Search for the cell housing the specified text and yield its [x, y] center coordinate. 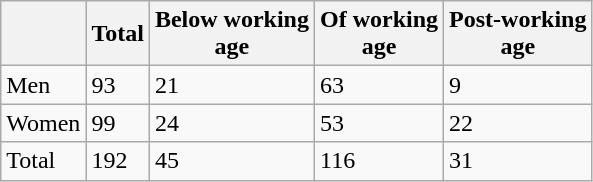
Of workingage [378, 34]
53 [378, 123]
Below workingage [232, 34]
9 [518, 85]
21 [232, 85]
63 [378, 85]
192 [118, 161]
Men [44, 85]
93 [118, 85]
22 [518, 123]
31 [518, 161]
Women [44, 123]
116 [378, 161]
24 [232, 123]
45 [232, 161]
99 [118, 123]
Post-workingage [518, 34]
